Locate the cell with the specified text and output its (X, Y) center coordinate. 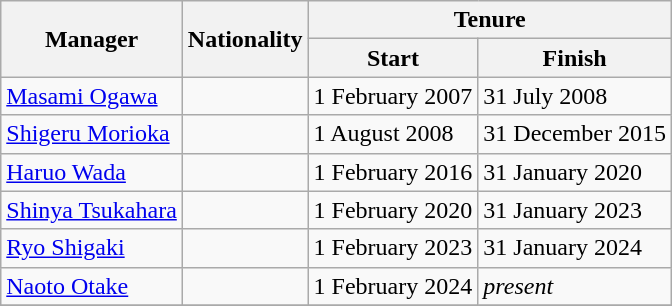
31 January 2023 (575, 210)
Start (393, 58)
1 February 2007 (393, 96)
1 February 2023 (393, 248)
Shinya Tsukahara (92, 210)
Ryo Shigaki (92, 248)
Finish (575, 58)
1 February 2020 (393, 210)
Nationality (245, 39)
Shigeru Morioka (92, 134)
31 January 2020 (575, 172)
1 February 2024 (393, 286)
present (575, 286)
Tenure (490, 20)
1 February 2016 (393, 172)
Masami Ogawa (92, 96)
Naoto Otake (92, 286)
1 August 2008 (393, 134)
31 January 2024 (575, 248)
Manager (92, 39)
31 December 2015 (575, 134)
31 July 2008 (575, 96)
Haruo Wada (92, 172)
